Output the (X, Y) coordinate of the center of the cell containing the given text.  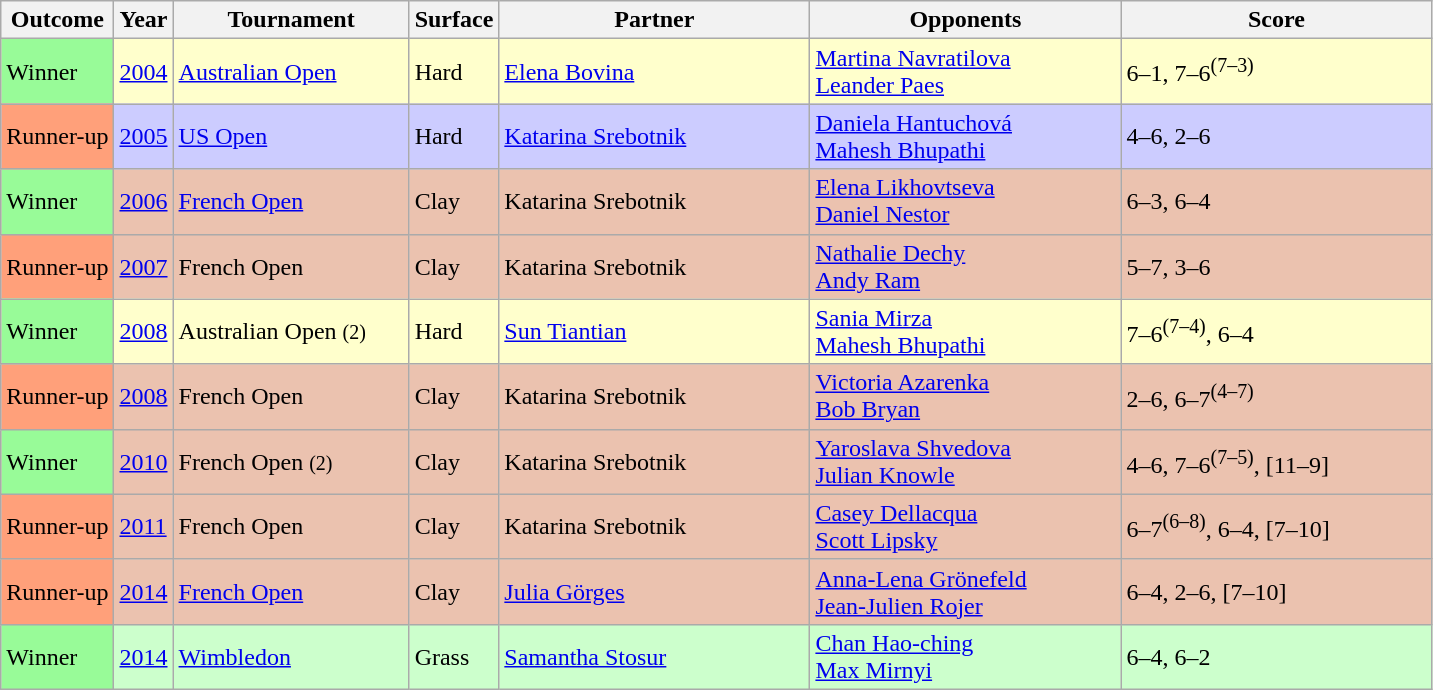
French Open (2) (291, 462)
2006 (144, 202)
6–4, 6–2 (1276, 656)
Yaroslava Shvedova Julian Knowle (966, 462)
Anna-Lena Grönefeld Jean-Julien Rojer (966, 592)
Elena Bovina (654, 72)
Sania Mirza Mahesh Bhupathi (966, 332)
6–4, 2–6, [7–10] (1276, 592)
Opponents (966, 20)
Australian Open (291, 72)
7–6(7–4), 6–4 (1276, 332)
Year (144, 20)
Casey Dellacqua Scott Lipsky (966, 526)
5–7, 3–6 (1276, 266)
US Open (291, 136)
6–1, 7–6(7–3) (1276, 72)
Australian Open (2) (291, 332)
Grass (454, 656)
2–6, 6–7(4–7) (1276, 396)
Elena Likhovtseva Daniel Nestor (966, 202)
2005 (144, 136)
Score (1276, 20)
Wimbledon (291, 656)
Samantha Stosur (654, 656)
Daniela Hantuchová Mahesh Bhupathi (966, 136)
4–6, 2–6 (1276, 136)
Victoria Azarenka Bob Bryan (966, 396)
Julia Görges (654, 592)
Chan Hao-ching Max Mirnyi (966, 656)
Outcome (58, 20)
Martina Navratilova Leander Paes (966, 72)
Sun Tiantian (654, 332)
2010 (144, 462)
2007 (144, 266)
Partner (654, 20)
6–7(6–8), 6–4, [7–10] (1276, 526)
2011 (144, 526)
Nathalie Dechy Andy Ram (966, 266)
Surface (454, 20)
Tournament (291, 20)
4–6, 7–6(7–5), [11–9] (1276, 462)
6–3, 6–4 (1276, 202)
2004 (144, 72)
